Determine the [x, y] coordinate at the center of the cell enclosing the given text.  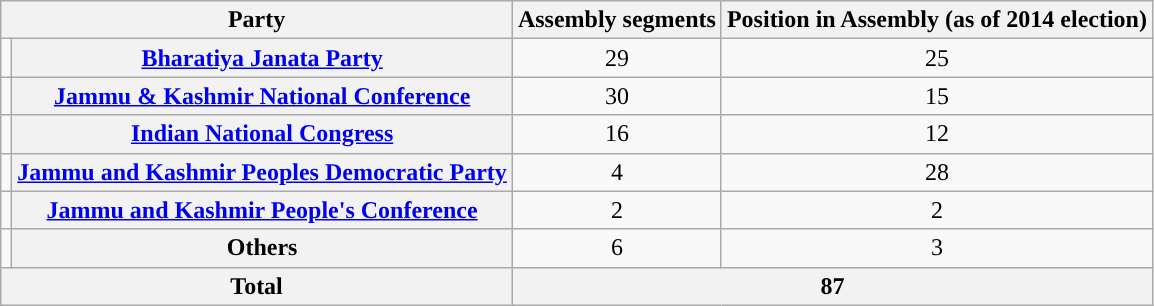
Party [257, 20]
16 [616, 134]
3 [936, 248]
Assembly segments [616, 20]
12 [936, 134]
15 [936, 96]
Jammu and Kashmir People's Conference [262, 210]
6 [616, 248]
30 [616, 96]
Jammu & Kashmir National Conference [262, 96]
Total [257, 286]
Bharatiya Janata Party [262, 58]
Position in Assembly (as of 2014 election) [936, 20]
28 [936, 172]
25 [936, 58]
Indian National Congress [262, 134]
Others [262, 248]
29 [616, 58]
Jammu and Kashmir Peoples Democratic Party [262, 172]
4 [616, 172]
87 [832, 286]
